Output the (X, Y) coordinate of the center of the cell containing the given text.  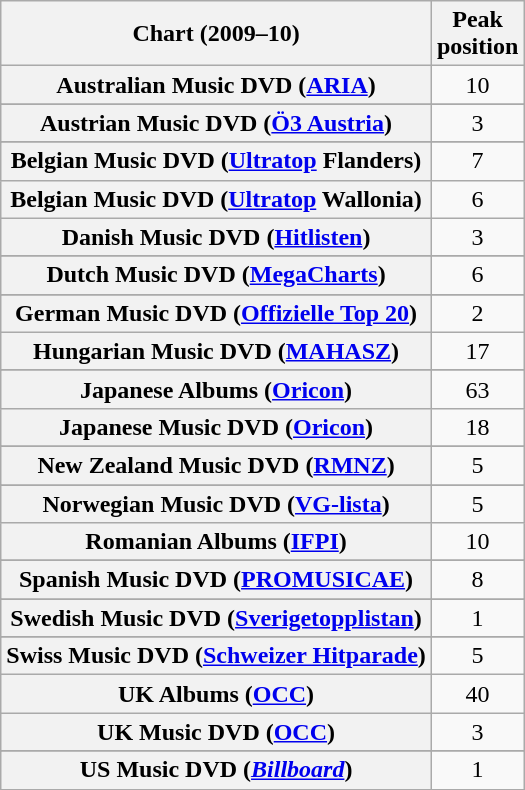
Danish Music DVD (Hitlisten) (216, 237)
German Music DVD (Offizielle Top 20) (216, 313)
7 (477, 161)
Romanian Albums (IFPI) (216, 542)
Belgian Music DVD (Ultratop Wallonia) (216, 199)
Dutch Music DVD (MegaCharts) (216, 275)
Peakposition (477, 34)
8 (477, 580)
Hungarian Music DVD (MAHASZ) (216, 351)
40 (477, 694)
18 (477, 427)
Swiss Music DVD (Schweizer Hitparade) (216, 656)
New Zealand Music DVD (RMNZ) (216, 465)
63 (477, 389)
Japanese Albums (Oricon) (216, 389)
Japanese Music DVD (Oricon) (216, 427)
Australian Music DVD (ARIA) (216, 85)
Chart (2009–10) (216, 34)
17 (477, 351)
Swedish Music DVD (Sverigetopplistan) (216, 618)
Spanish Music DVD (PROMUSICAE) (216, 580)
UK Albums (OCC) (216, 694)
UK Music DVD (OCC) (216, 732)
Austrian Music DVD (Ö3 Austria) (216, 123)
2 (477, 313)
Belgian Music DVD (Ultratop Flanders) (216, 161)
Norwegian Music DVD (VG-lista) (216, 503)
US Music DVD (Billboard) (216, 770)
